Identify which cell holds the provided text, then report its (X, Y) central coordinate. 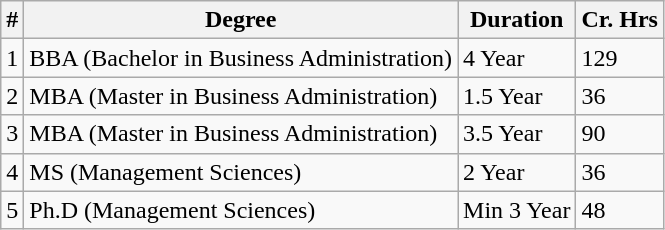
1.5 Year (517, 96)
90 (620, 134)
Ph.D (Management Sciences) (241, 210)
4 (12, 172)
5 (12, 210)
1 (12, 58)
Min 3 Year (517, 210)
2 Year (517, 172)
4 Year (517, 58)
2 (12, 96)
Duration (517, 20)
BBA (Bachelor in Business Administration) (241, 58)
129 (620, 58)
3.5 Year (517, 134)
48 (620, 210)
3 (12, 134)
MS (Management Sciences) (241, 172)
Cr. Hrs (620, 20)
Degree (241, 20)
# (12, 20)
